Extract the (X, Y) coordinate from the center of the cell holding the provided text.  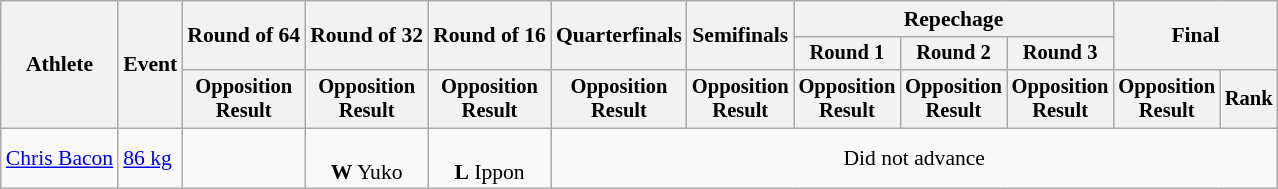
Round of 64 (244, 36)
Round of 32 (366, 36)
Round 1 (848, 54)
Rank (1249, 99)
Final (1195, 36)
Event (150, 64)
Round 3 (1060, 54)
Quarterfinals (619, 36)
L Ippon (490, 158)
Chris Bacon (60, 158)
Round of 16 (490, 36)
W Yuko (366, 158)
86 kg (150, 158)
Repechage (954, 19)
Semifinals (740, 36)
Athlete (60, 64)
Did not advance (914, 158)
Round 2 (954, 54)
